Determine the [x, y] coordinate at the center of the cell enclosing the given text.  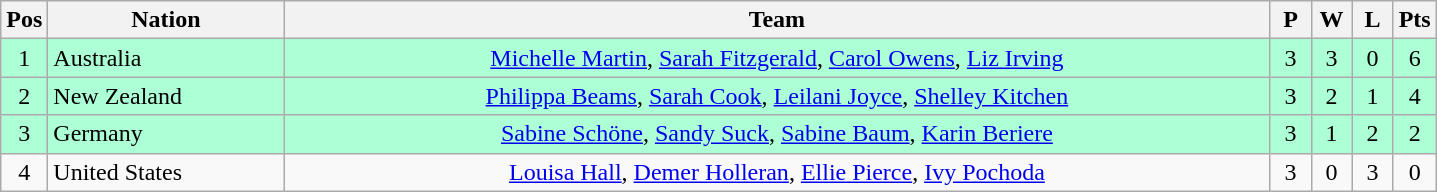
Sabine Schöne, Sandy Suck, Sabine Baum, Karin Beriere [777, 134]
New Zealand [166, 96]
Germany [166, 134]
Australia [166, 58]
6 [1414, 58]
Louisa Hall, Demer Holleran, Ellie Pierce, Ivy Pochoda [777, 172]
United States [166, 172]
P [1290, 20]
Pos [24, 20]
Philippa Beams, Sarah Cook, Leilani Joyce, Shelley Kitchen [777, 96]
Pts [1414, 20]
Nation [166, 20]
Michelle Martin, Sarah Fitzgerald, Carol Owens, Liz Irving [777, 58]
Team [777, 20]
W [1332, 20]
L [1372, 20]
